Determine the [x, y] coordinate at the center of the cell enclosing the given text.  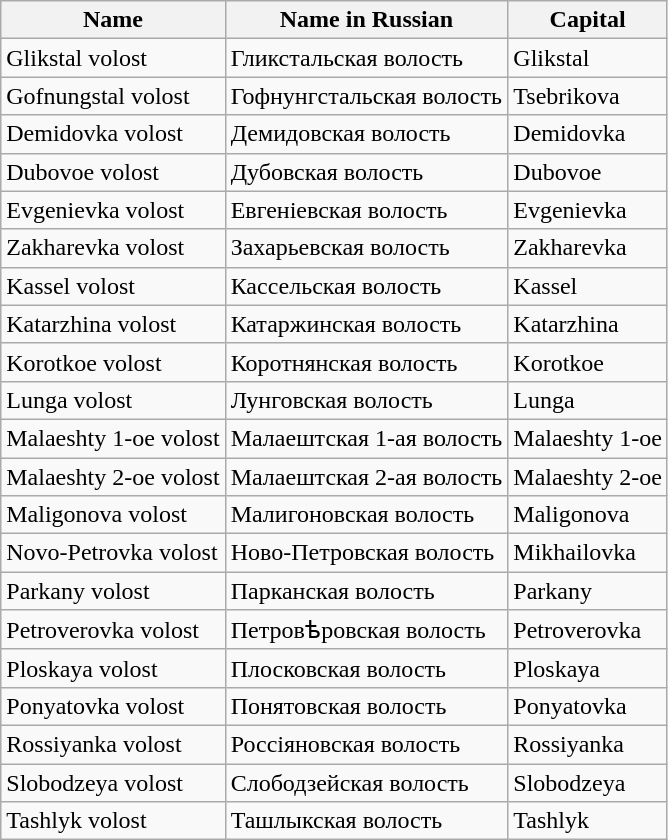
Slobodzeya volost [113, 783]
Evgenievka [588, 210]
Ташлыкская волость [366, 821]
Ploskaya [588, 668]
Lunga volost [113, 400]
Россіяновская волость [366, 744]
Плосковская волость [366, 668]
Лунговская волость [366, 400]
Malaeshty 1-oe [588, 438]
Дубовская волость [366, 172]
Malaeshty 2-oe volost [113, 477]
Demidovka volost [113, 134]
Parkany volost [113, 591]
Ново-Петровская волость [366, 553]
Малаештская 1-ая волость [366, 438]
Tashlyk volost [113, 821]
Novo-Petrovka volost [113, 553]
Коротнянская волость [366, 362]
Katarzhina [588, 324]
Name in Russian [366, 20]
Гофнунгстальская волость [366, 96]
Tsebrikova [588, 96]
Rossiyanka volost [113, 744]
Name [113, 20]
Малаештская 2-ая волость [366, 477]
Кассельская волость [366, 286]
Maligonova [588, 515]
Катаржинская волость [366, 324]
Демидовская волость [366, 134]
Parkany [588, 591]
Парканская волость [366, 591]
Maligonova volost [113, 515]
Petroverovka [588, 630]
Zakharevka [588, 248]
Гликстальская волость [366, 58]
Gofnungstal volost [113, 96]
Glikstal volost [113, 58]
Ponyatovka volost [113, 706]
Malaeshty 1-oe volost [113, 438]
Ponyatovka [588, 706]
Korotkoe volost [113, 362]
Zakharevka volost [113, 248]
Lunga [588, 400]
Evgenievka volost [113, 210]
Tashlyk [588, 821]
Понятовская волость [366, 706]
Kassel [588, 286]
Korotkoe [588, 362]
Petroverovka volost [113, 630]
Kassel volost [113, 286]
Capital [588, 20]
Glikstal [588, 58]
Malaeshty 2-oe [588, 477]
Katarzhina volost [113, 324]
Dubovoe [588, 172]
Rossiyanka [588, 744]
Захарьевская волость [366, 248]
Малигоновская волость [366, 515]
Dubovoe volost [113, 172]
Demidovka [588, 134]
Slobodzeya [588, 783]
Ploskaya volost [113, 668]
Петровѣровская волость [366, 630]
Mikhailovka [588, 553]
Слободзейская волость [366, 783]
Евгеніевская волость [366, 210]
